Search for the cell housing the specified text and yield its [x, y] center coordinate. 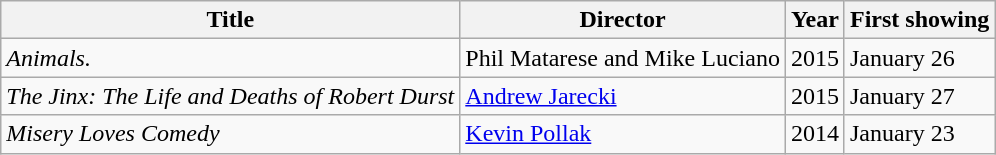
Title [230, 20]
January 26 [919, 58]
2014 [814, 134]
Phil Matarese and Mike Luciano [623, 58]
January 23 [919, 134]
Animals. [230, 58]
Kevin Pollak [623, 134]
Year [814, 20]
The Jinx: The Life and Deaths of Robert Durst [230, 96]
January 27 [919, 96]
First showing [919, 20]
Misery Loves Comedy [230, 134]
Director [623, 20]
Andrew Jarecki [623, 96]
